Find where the given text appears and provide that cell's center as (X, Y) coordinate. 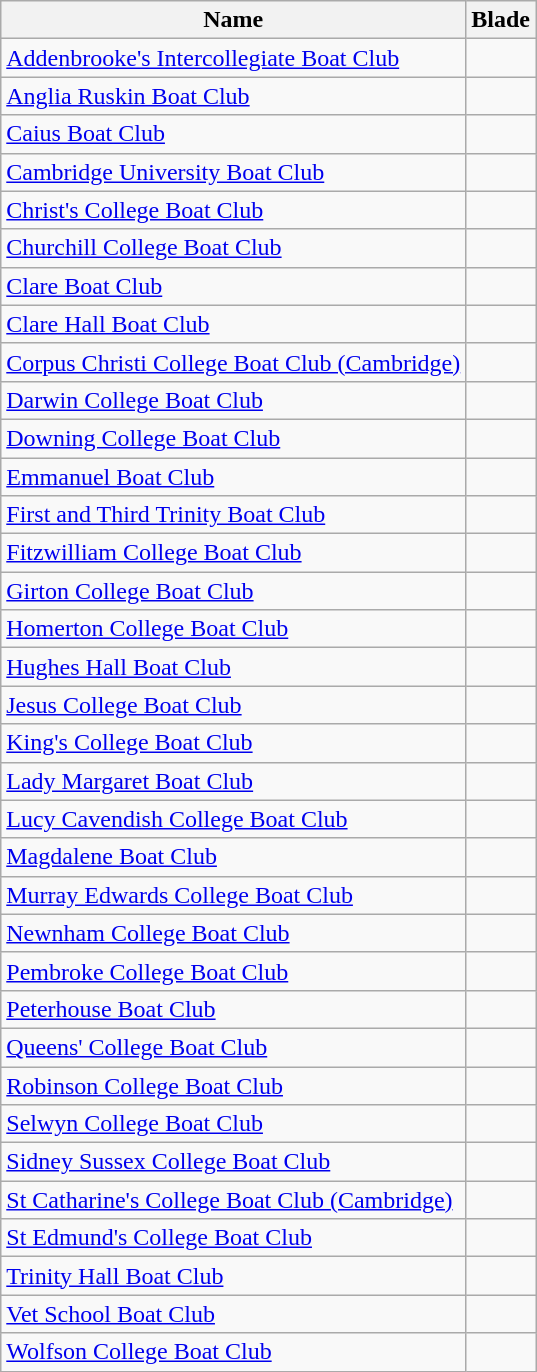
Pembroke College Boat Club (234, 971)
Churchill College Boat Club (234, 248)
Name (234, 20)
Emmanuel Boat Club (234, 477)
Lucy Cavendish College Boat Club (234, 819)
Jesus College Boat Club (234, 705)
Murray Edwards College Boat Club (234, 895)
Magdalene Boat Club (234, 857)
Peterhouse Boat Club (234, 1009)
St Catharine's College Boat Club (Cambridge) (234, 1200)
Queens' College Boat Club (234, 1047)
Lady Margaret Boat Club (234, 781)
Darwin College Boat Club (234, 400)
Corpus Christi College Boat Club (Cambridge) (234, 362)
Clare Boat Club (234, 286)
King's College Boat Club (234, 743)
Blade (501, 20)
Vet School Boat Club (234, 1314)
Christ's College Boat Club (234, 210)
Downing College Boat Club (234, 438)
First and Third Trinity Boat Club (234, 515)
Cambridge University Boat Club (234, 172)
Robinson College Boat Club (234, 1085)
Clare Hall Boat Club (234, 324)
Hughes Hall Boat Club (234, 667)
Caius Boat Club (234, 134)
Wolfson College Boat Club (234, 1352)
Anglia Ruskin Boat Club (234, 96)
Fitzwilliam College Boat Club (234, 553)
St Edmund's College Boat Club (234, 1238)
Homerton College Boat Club (234, 629)
Newnham College Boat Club (234, 933)
Addenbrooke's Intercollegiate Boat Club (234, 58)
Girton College Boat Club (234, 591)
Selwyn College Boat Club (234, 1124)
Sidney Sussex College Boat Club (234, 1162)
Trinity Hall Boat Club (234, 1276)
